Extract the (X, Y) coordinate from the center of the cell holding the provided text.  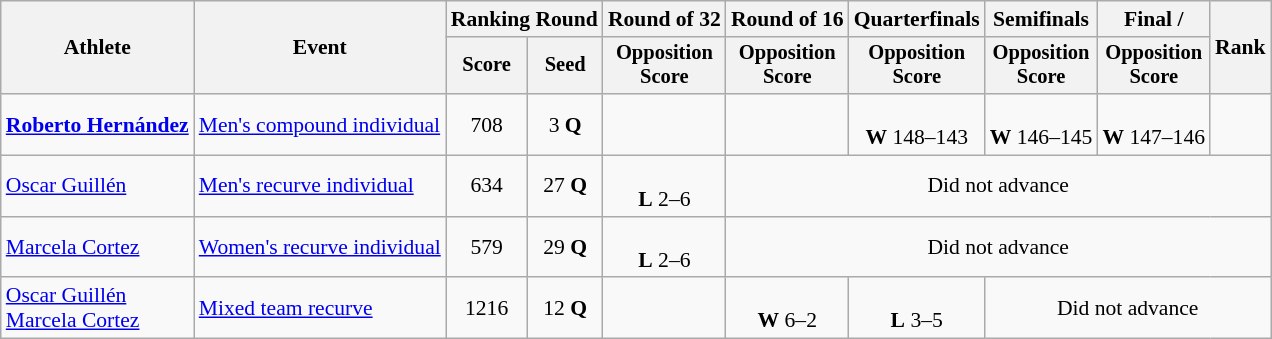
Athlete (98, 48)
Final / (1154, 19)
W 147–146 (1154, 124)
579 (487, 248)
Event (320, 48)
Mixed team recurve (320, 308)
Score (487, 66)
12 Q (565, 308)
Oscar Guillén (98, 186)
Rank (1240, 48)
Women's recurve individual (320, 248)
708 (487, 124)
W 146–145 (1042, 124)
W 148–143 (917, 124)
3 Q (565, 124)
Men's compound individual (320, 124)
W 6–2 (788, 308)
27 Q (565, 186)
634 (487, 186)
29 Q (565, 248)
Roberto Hernández (98, 124)
Round of 16 (788, 19)
Round of 32 (664, 19)
Marcela Cortez (98, 248)
L 3–5 (917, 308)
Men's recurve individual (320, 186)
Semifinals (1042, 19)
Oscar GuillénMarcela Cortez (98, 308)
Quarterfinals (917, 19)
Seed (565, 66)
1216 (487, 308)
Ranking Round (524, 19)
